For the text-containing cell, return its midpoint in [x, y] coordinate format. 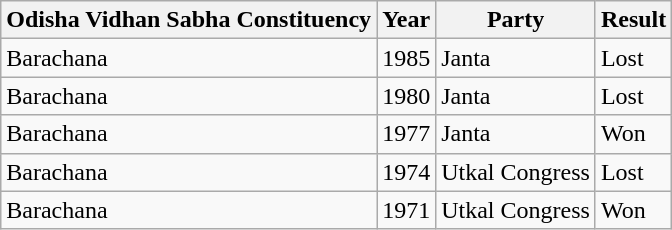
1985 [406, 58]
1974 [406, 172]
Year [406, 20]
Odisha Vidhan Sabha Constituency [189, 20]
1971 [406, 210]
1977 [406, 134]
1980 [406, 96]
Party [516, 20]
Result [633, 20]
